Search for the cell housing the specified text and yield its [X, Y] center coordinate. 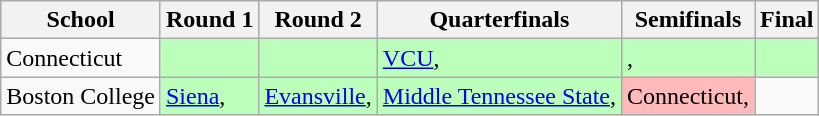
School [81, 20]
Semifinals [688, 20]
Round 2 [318, 20]
Final [787, 20]
Middle Tennessee State, [499, 96]
, [688, 58]
Boston College [81, 96]
Quarterfinals [499, 20]
Round 1 [209, 20]
VCU, [499, 58]
Connecticut, [688, 96]
Connecticut [81, 58]
Siena, [209, 96]
Evansville, [318, 96]
